Output the [X, Y] coordinate of the center of the cell containing the given text.  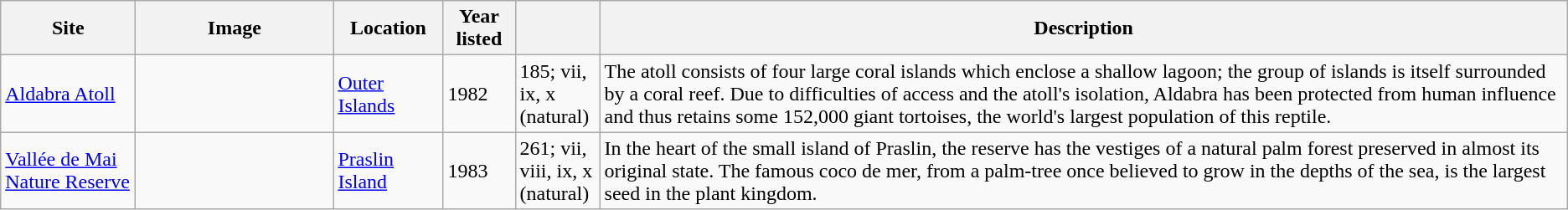
Vallée de Mai Nature Reserve [69, 171]
Aldabra Atoll [69, 94]
Praslin Island [389, 171]
Year listed [479, 28]
185; vii, ix, x (natural) [558, 94]
1982 [479, 94]
Image [235, 28]
1983 [479, 171]
Description [1084, 28]
Outer Islands [389, 94]
261; vii, viii, ix, x (natural) [558, 171]
Location [389, 28]
Site [69, 28]
